Detect which cell encompasses the target text, then output its (x, y) center coordinate. 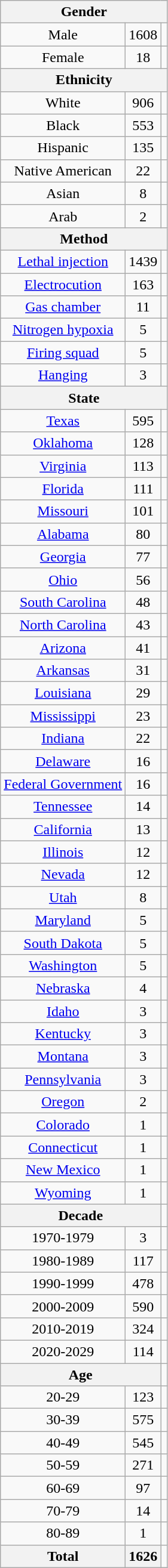
575 (143, 1420)
Virginia (63, 466)
Florida (63, 489)
114 (143, 1351)
271 (143, 1465)
Black (63, 125)
553 (143, 125)
Louisiana (63, 693)
4 (143, 988)
50-59 (63, 1465)
324 (143, 1329)
97 (143, 1488)
163 (143, 285)
State (84, 398)
1980-1989 (63, 1261)
23 (143, 716)
1970-1979 (63, 1238)
Idaho (63, 1011)
Oklahoma (63, 443)
Decade (81, 1215)
40-49 (63, 1443)
Hispanic (63, 148)
101 (143, 511)
29 (143, 693)
20-29 (63, 1397)
Alabama (63, 534)
Ethnicity (84, 80)
Nitrogen hypoxia (63, 330)
Texas (63, 421)
11 (143, 307)
1626 (143, 1556)
Wyoming (63, 1193)
60-69 (63, 1488)
Asian (63, 193)
2020-2029 (63, 1351)
Georgia (63, 557)
Male (63, 35)
135 (143, 148)
545 (143, 1443)
Lethal injection (63, 261)
Native American (63, 171)
Arab (63, 216)
478 (143, 1283)
Colorado (63, 1125)
South Dakota (63, 943)
Electrocution (63, 285)
Arizona (63, 647)
Washington (63, 965)
80 (143, 534)
31 (143, 671)
117 (143, 1261)
Tennessee (63, 807)
Delaware (63, 761)
1608 (143, 35)
43 (143, 625)
Female (63, 57)
111 (143, 489)
South Carolina (63, 602)
595 (143, 421)
Kentucky (63, 1034)
18 (143, 57)
13 (143, 829)
906 (143, 103)
Pennsylvania (63, 1079)
48 (143, 602)
Illinois (63, 852)
Federal Government (63, 784)
1990-1999 (63, 1283)
Gas chamber (63, 307)
Ohio (63, 579)
590 (143, 1306)
Arkansas (63, 671)
North Carolina (63, 625)
113 (143, 466)
Total (63, 1556)
Mississippi (63, 716)
70-79 (63, 1511)
128 (143, 443)
Indiana (63, 739)
80-89 (63, 1533)
Connecticut (63, 1147)
New Mexico (63, 1170)
56 (143, 579)
Method (84, 239)
Firing squad (63, 353)
California (63, 829)
White (63, 103)
2000-2009 (63, 1306)
1439 (143, 261)
Gender (84, 12)
Maryland (63, 920)
2010-2019 (63, 1329)
41 (143, 647)
Nebraska (63, 988)
Montana (63, 1057)
30-39 (63, 1420)
Oregon (63, 1102)
77 (143, 557)
Hanging (63, 375)
Utah (63, 897)
Nevada (63, 875)
123 (143, 1397)
Missouri (63, 511)
Age (81, 1374)
